Search for the cell housing the specified text and yield its (x, y) center coordinate. 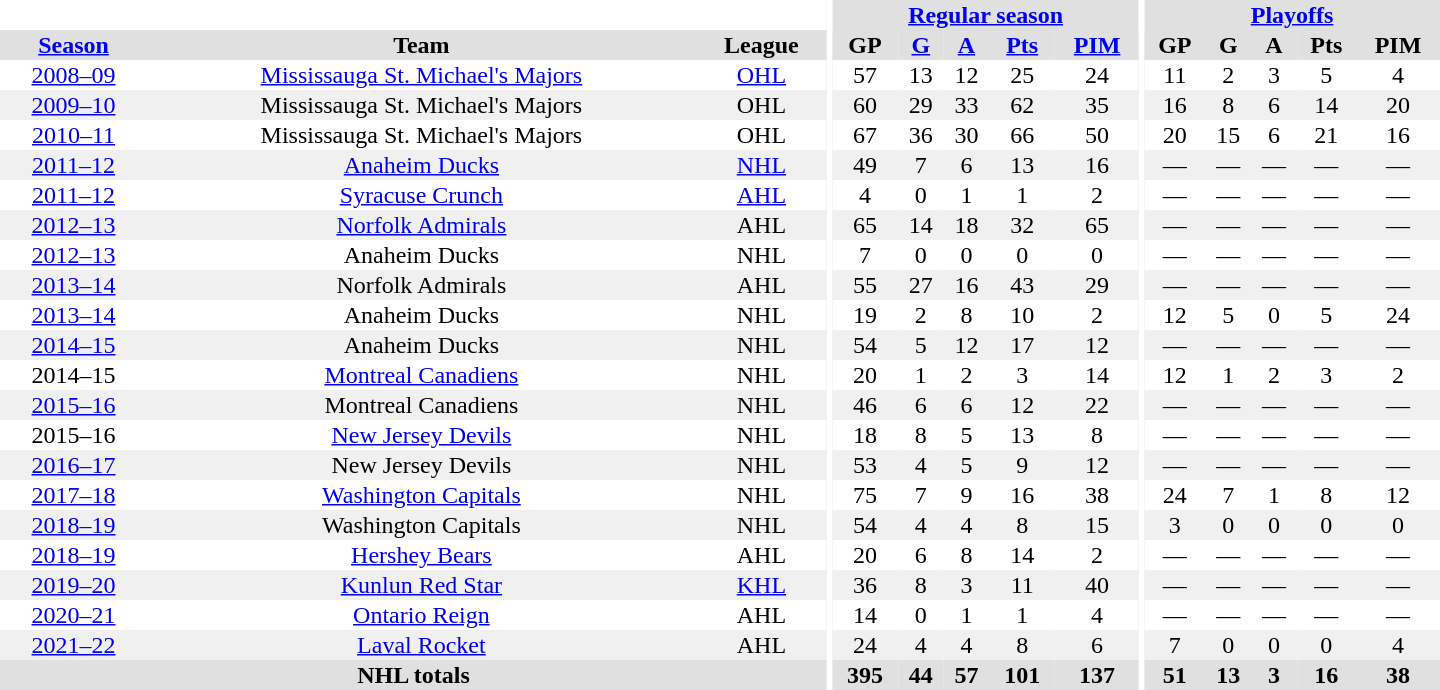
2016–17 (74, 465)
35 (1097, 105)
40 (1097, 585)
101 (1022, 675)
2010–11 (74, 135)
49 (865, 165)
2009–10 (74, 105)
44 (921, 675)
2019–20 (74, 585)
Syracuse Crunch (422, 195)
60 (865, 105)
66 (1022, 135)
League (762, 45)
75 (865, 495)
62 (1022, 105)
53 (865, 465)
25 (1022, 75)
Playoffs (1292, 15)
21 (1326, 135)
Ontario Reign (422, 615)
43 (1022, 285)
30 (967, 135)
19 (865, 315)
Laval Rocket (422, 645)
67 (865, 135)
Hershey Bears (422, 555)
Team (422, 45)
137 (1097, 675)
32 (1022, 225)
Kunlun Red Star (422, 585)
2017–18 (74, 495)
55 (865, 285)
10 (1022, 315)
46 (865, 405)
50 (1097, 135)
395 (865, 675)
33 (967, 105)
17 (1022, 345)
NHL totals (414, 675)
KHL (762, 585)
Season (74, 45)
2008–09 (74, 75)
22 (1097, 405)
2020–21 (74, 615)
Regular season (986, 15)
2021–22 (74, 645)
27 (921, 285)
51 (1174, 675)
